Locate the cell with the specified text and output its (X, Y) center coordinate. 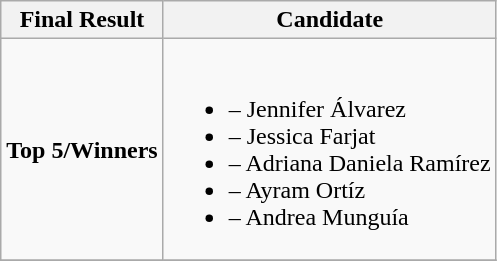
Candidate (330, 20)
– Jennifer Álvarez – Jessica Farjat – Adriana Daniela Ramírez – Ayram Ortíz – Andrea Munguía (330, 150)
Final Result (82, 20)
Top 5/Winners (82, 150)
